Return (X, Y) of the center of cell containing provided text 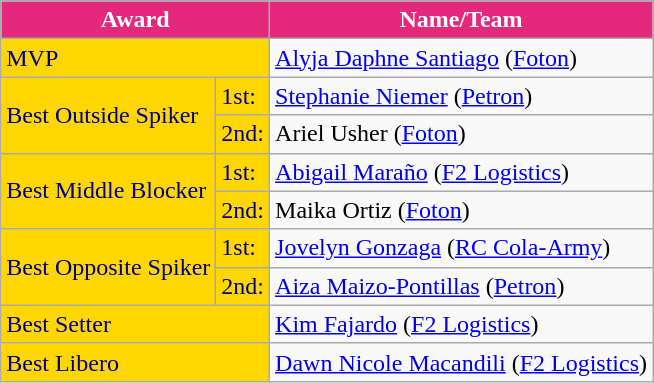
Dawn Nicole Macandili (F2 Logistics) (462, 362)
Name/Team (462, 20)
MVP (136, 58)
Best Libero (136, 362)
Alyja Daphne Santiago (Foton) (462, 58)
Stephanie Niemer (Petron) (462, 96)
Aiza Maizo-Pontillas (Petron) (462, 286)
Ariel Usher (Foton) (462, 134)
Best Middle Blocker (108, 191)
Maika Ortiz (Foton) (462, 210)
Jovelyn Gonzaga (RC Cola-Army) (462, 248)
Best Outside Spiker (108, 115)
Award (136, 20)
Kim Fajardo (F2 Logistics) (462, 324)
Abigail Maraño (F2 Logistics) (462, 172)
Best Setter (136, 324)
Best Opposite Spiker (108, 267)
